Locate the cell with the specified text and output its [x, y] center coordinate. 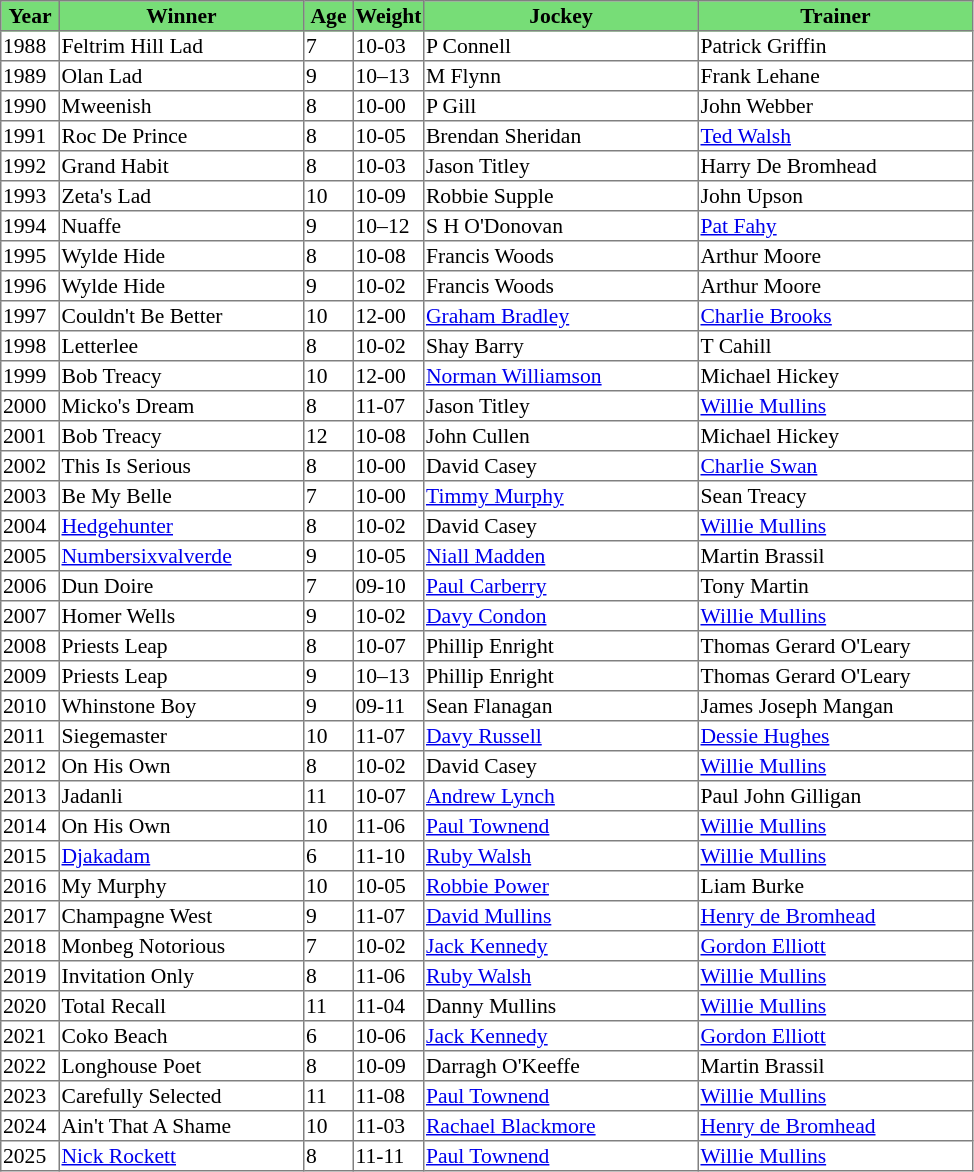
2005 [30, 556]
John Cullen [561, 436]
Dun Doire [181, 586]
2004 [30, 526]
11-03 [388, 1126]
11-10 [388, 856]
1996 [30, 286]
1991 [30, 136]
11-08 [388, 1096]
Nuaffe [181, 226]
Rachael Blackmore [561, 1126]
1997 [30, 316]
Numbersixvalverde [181, 556]
2000 [30, 406]
Grand Habit [181, 166]
Olan Lad [181, 76]
Weight [388, 16]
Winner [181, 16]
Total Recall [181, 1006]
Longhouse Poet [181, 1066]
James Joseph Mangan [835, 706]
Norman Williamson [561, 376]
Jadanli [181, 796]
Charlie Brooks [835, 316]
T Cahill [835, 346]
2010 [30, 706]
Paul Carberry [561, 586]
Patrick Griffin [835, 46]
2009 [30, 676]
1993 [30, 196]
2016 [30, 886]
Hedgehunter [181, 526]
S H O'Donovan [561, 226]
2020 [30, 1006]
Year [30, 16]
Robbie Supple [561, 196]
11-11 [388, 1156]
Feltrim Hill Lad [181, 46]
Trainer [835, 16]
Ain't That A Shame [181, 1126]
John Webber [835, 106]
10–12 [388, 226]
2023 [30, 1096]
2002 [30, 466]
John Upson [835, 196]
Homer Wells [181, 616]
2018 [30, 946]
1992 [30, 166]
Tony Martin [835, 586]
2015 [30, 856]
Nick Rockett [181, 1156]
Frank Lehane [835, 76]
Timmy Murphy [561, 496]
Charlie Swan [835, 466]
11-04 [388, 1006]
Monbeg Notorious [181, 946]
Micko's Dream [181, 406]
Letterlee [181, 346]
Graham Bradley [561, 316]
2021 [30, 1036]
2022 [30, 1066]
This Is Serious [181, 466]
Liam Burke [835, 886]
1994 [30, 226]
2006 [30, 586]
1998 [30, 346]
My Murphy [181, 886]
Djakadam [181, 856]
Davy Russell [561, 736]
Robbie Power [561, 886]
Sean Flanagan [561, 706]
Invitation Only [181, 976]
2024 [30, 1126]
2003 [30, 496]
Coko Beach [181, 1036]
Zeta's Lad [181, 196]
Mweenish [181, 106]
Brendan Sheridan [561, 136]
Niall Madden [561, 556]
P Gill [561, 106]
1990 [30, 106]
2014 [30, 826]
Carefully Selected [181, 1096]
2007 [30, 616]
2025 [30, 1156]
12 [329, 436]
Roc De Prince [181, 136]
Dessie Hughes [835, 736]
Davy Condon [561, 616]
1988 [30, 46]
Harry De Bromhead [835, 166]
Danny Mullins [561, 1006]
09-10 [388, 586]
2013 [30, 796]
Ted Walsh [835, 136]
2011 [30, 736]
1995 [30, 256]
2001 [30, 436]
1989 [30, 76]
Siegemaster [181, 736]
2012 [30, 766]
2019 [30, 976]
P Connell [561, 46]
Age [329, 16]
Whinstone Boy [181, 706]
1999 [30, 376]
M Flynn [561, 76]
Couldn't Be Better [181, 316]
10-06 [388, 1036]
Shay Barry [561, 346]
Darragh O'Keeffe [561, 1066]
Champagne West [181, 916]
Be My Belle [181, 496]
Sean Treacy [835, 496]
Pat Fahy [835, 226]
09-11 [388, 706]
Andrew Lynch [561, 796]
David Mullins [561, 916]
2017 [30, 916]
Jockey [561, 16]
Paul John Gilligan [835, 796]
2008 [30, 646]
